From the cell containing the given text, extract its center point as [x, y] coordinate. 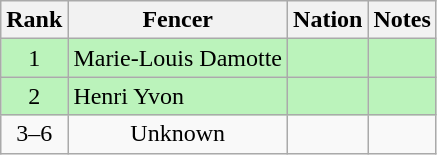
Rank [34, 20]
Nation [328, 20]
1 [34, 58]
Unknown [178, 134]
Henri Yvon [178, 96]
2 [34, 96]
Marie-Louis Damotte [178, 58]
Notes [402, 20]
3–6 [34, 134]
Fencer [178, 20]
